Output the [X, Y] coordinate of the center of the cell containing the given text.  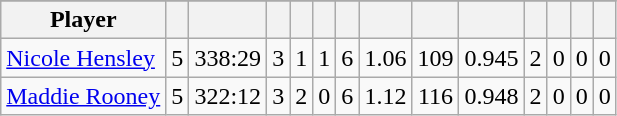
109 [436, 58]
1.12 [386, 96]
322:12 [228, 96]
Player [84, 20]
338:29 [228, 58]
Nicole Hensley [84, 58]
Maddie Rooney [84, 96]
0.945 [492, 58]
116 [436, 96]
0.948 [492, 96]
1.06 [386, 58]
